Output the (X, Y) coordinate of the center of the cell containing the given text.  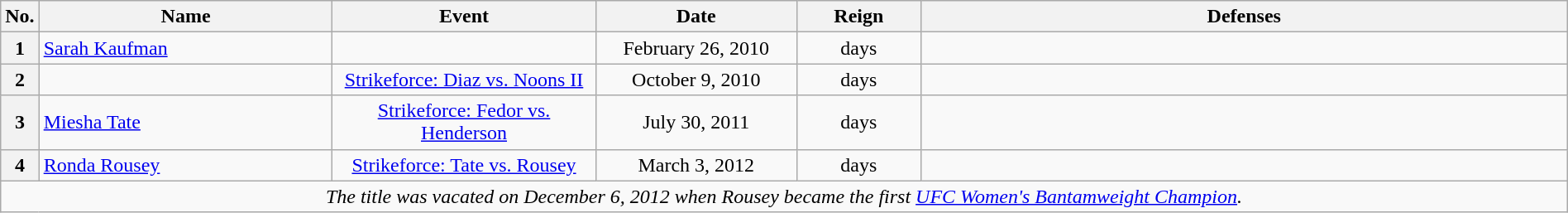
Sarah Kaufman (185, 48)
March 3, 2012 (696, 165)
The title was vacated on December 6, 2012 when Rousey became the first UFC Women's Bantamweight Champion. (784, 196)
July 30, 2011 (696, 123)
Strikeforce: Fedor vs. Henderson (464, 123)
No. (20, 17)
Defenses (1244, 17)
3 (20, 123)
Miesha Tate (185, 123)
Reign (858, 17)
Ronda Rousey (185, 165)
2 (20, 80)
October 9, 2010 (696, 80)
Date (696, 17)
1 (20, 48)
Event (464, 17)
4 (20, 165)
February 26, 2010 (696, 48)
Strikeforce: Tate vs. Rousey (464, 165)
Strikeforce: Diaz vs. Noons II (464, 80)
Name (185, 17)
